Find where the given text appears and provide that cell's center as (x, y) coordinate. 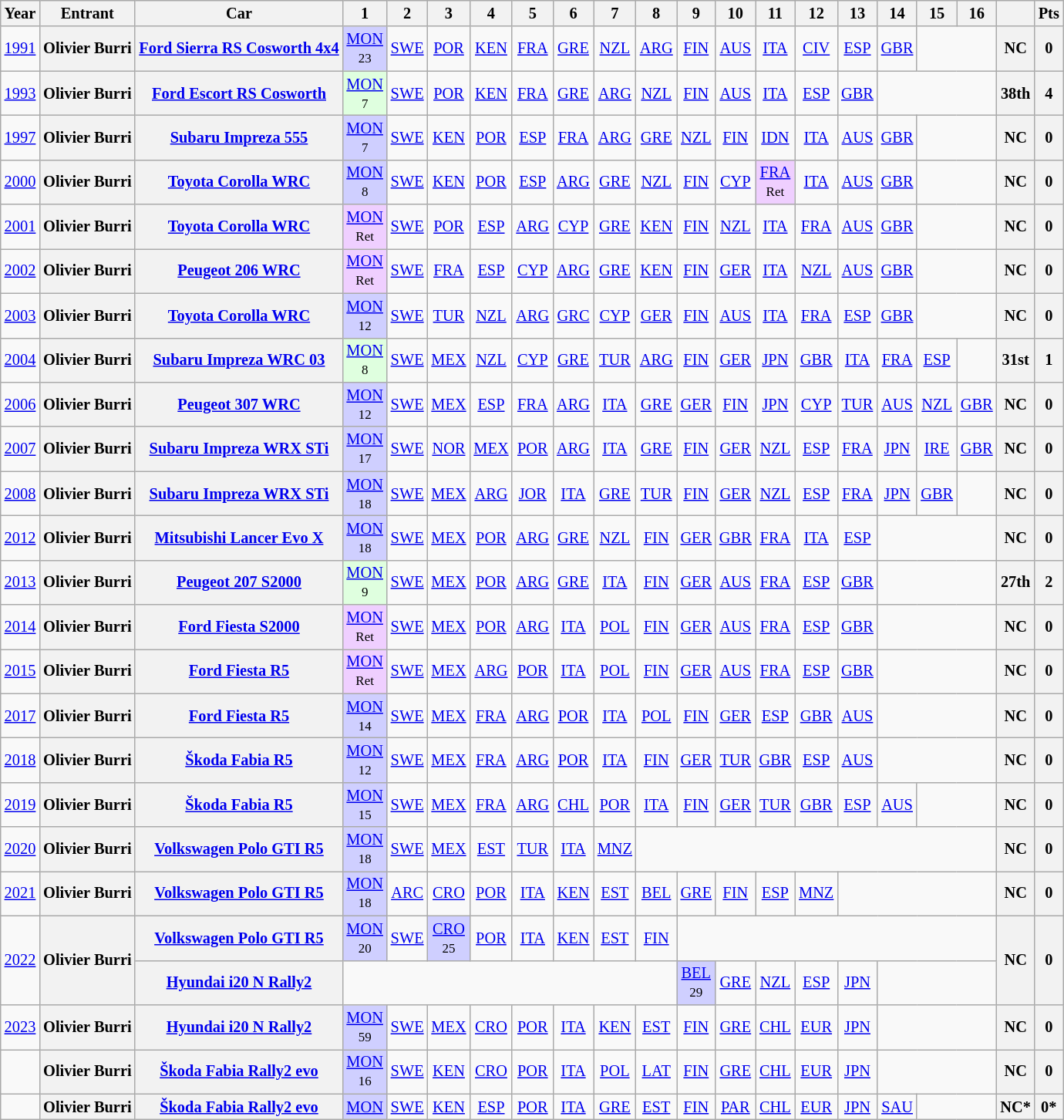
Subaru Impreza WRC 03 (239, 360)
2023 (20, 1027)
0* (1049, 1107)
IRE (937, 449)
15 (937, 13)
2006 (20, 404)
SAU (897, 1107)
2019 (20, 805)
13 (857, 13)
Pts (1049, 13)
MON16 (365, 1071)
BEL29 (696, 983)
MON14 (365, 716)
Peugeot 206 WRC (239, 271)
Peugeot 307 WRC (239, 404)
2018 (20, 760)
MON (365, 1107)
2008 (20, 494)
38th (1016, 93)
NOR (449, 449)
1997 (20, 137)
IDN (776, 137)
2022 (20, 960)
MON9 (365, 582)
2001 (20, 227)
31st (1016, 360)
Mitsubishi Lancer Evo X (239, 538)
Year (20, 13)
11 (776, 13)
8 (657, 13)
1991 (20, 49)
CIV (816, 49)
14 (897, 13)
MON17 (365, 449)
2015 (20, 671)
MON15 (365, 805)
2014 (20, 627)
Car (239, 13)
2004 (20, 360)
ARC (407, 893)
2003 (20, 315)
2021 (20, 893)
GRC (574, 315)
CRO25 (449, 938)
NC* (1016, 1107)
2007 (20, 449)
MON59 (365, 1027)
FRARet (776, 182)
5 (532, 13)
6 (574, 13)
Subaru Impreza 555 (239, 137)
PAR (736, 1107)
Ford Sierra RS Cosworth 4x4 (239, 49)
2002 (20, 271)
Entrant (87, 13)
Ford Escort RS Cosworth (239, 93)
1993 (20, 93)
BEL (657, 893)
3 (449, 13)
JOR (532, 494)
Peugeot 207 S2000 (239, 582)
MON20 (365, 938)
2013 (20, 582)
2000 (20, 182)
9 (696, 13)
MON23 (365, 49)
2017 (20, 716)
2012 (20, 538)
10 (736, 13)
Ford Fiesta S2000 (239, 627)
2020 (20, 849)
27th (1016, 582)
16 (977, 13)
LAT (657, 1071)
7 (615, 13)
12 (816, 13)
